Provide the (x, y) coordinate of the cell's center where the given text is located.  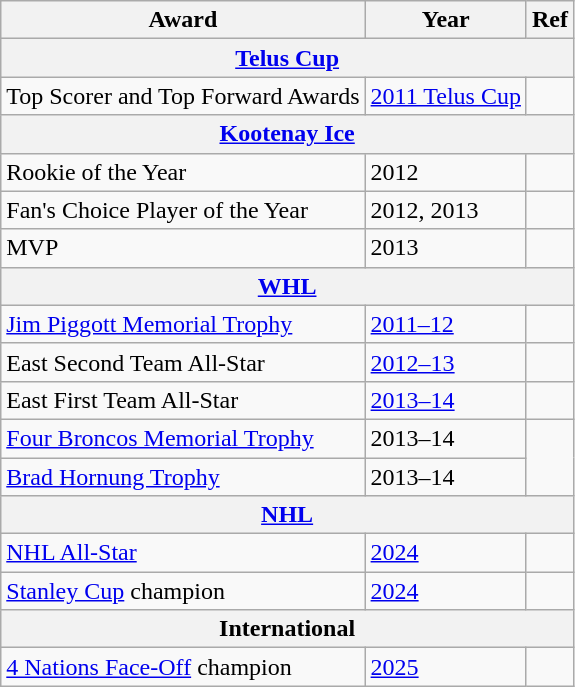
2012, 2013 (446, 210)
Stanley Cup champion (183, 591)
Kootenay Ice (288, 134)
2011–12 (446, 324)
Jim Piggott Memorial Trophy (183, 324)
Year (446, 20)
2011 Telus Cup (446, 96)
Ref (550, 20)
2013 (446, 248)
Award (183, 20)
East Second Team All-Star (183, 362)
MVP (183, 248)
2012 (446, 172)
Top Scorer and Top Forward Awards (183, 96)
Four Broncos Memorial Trophy (183, 438)
Rookie of the Year (183, 172)
WHL (288, 286)
NHL (288, 515)
2025 (446, 667)
4 Nations Face-Off champion (183, 667)
2012–13 (446, 362)
Brad Hornung Trophy (183, 477)
International (288, 629)
East First Team All-Star (183, 400)
NHL All-Star (183, 553)
Fan's Choice Player of the Year (183, 210)
Telus Cup (288, 58)
